Output the [x, y] coordinate of the center of the cell containing the given text.  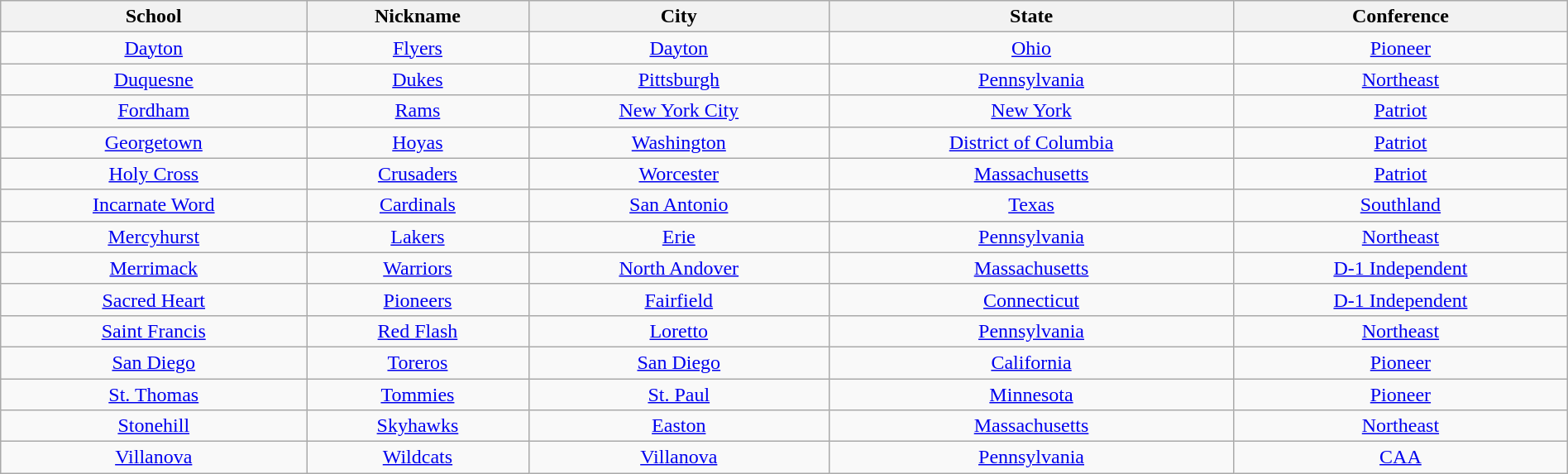
Washington [678, 142]
Minnesota [1030, 395]
Ohio [1030, 48]
Holy Cross [154, 174]
Lakers [418, 237]
Pioneers [418, 299]
Nickname [418, 17]
Hoyas [418, 142]
Easton [678, 426]
California [1030, 362]
Red Flash [418, 331]
State [1030, 17]
Loretto [678, 331]
CAA [1401, 457]
Erie [678, 237]
Cardinals [418, 205]
School [154, 17]
Flyers [418, 48]
Worcester [678, 174]
Merrimack [154, 268]
North Andover [678, 268]
Skyhawks [418, 426]
New York [1030, 111]
District of Columbia [1030, 142]
City [678, 17]
Incarnate Word [154, 205]
New York City [678, 111]
Texas [1030, 205]
Duquesne [154, 79]
Southland [1401, 205]
Sacred Heart [154, 299]
San Antonio [678, 205]
Rams [418, 111]
Toreros [418, 362]
Tommies [418, 395]
Georgetown [154, 142]
Dukes [418, 79]
St. Thomas [154, 395]
Crusaders [418, 174]
Fordham [154, 111]
Conference [1401, 17]
St. Paul [678, 395]
Saint Francis [154, 331]
Pittsburgh [678, 79]
Mercyhurst [154, 237]
Stonehill [154, 426]
Warriors [418, 268]
Fairfield [678, 299]
Connecticut [1030, 299]
Wildcats [418, 457]
